Determine the [x, y] coordinate at the center of the cell enclosing the given text.  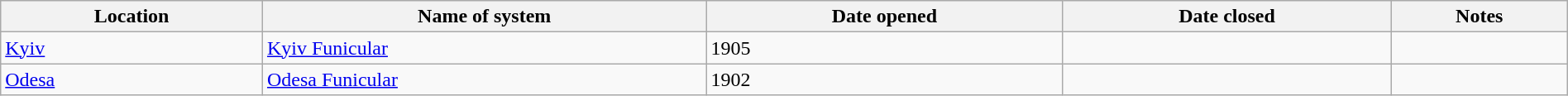
Kyiv [132, 48]
Notes [1479, 17]
Name of system [485, 17]
Odesa Funicular [485, 79]
1905 [885, 48]
1902 [885, 79]
Date closed [1227, 17]
Odesa [132, 79]
Location [132, 17]
Kyiv Funicular [485, 48]
Date opened [885, 17]
